Output the [X, Y] coordinate of the center of the cell containing the given text.  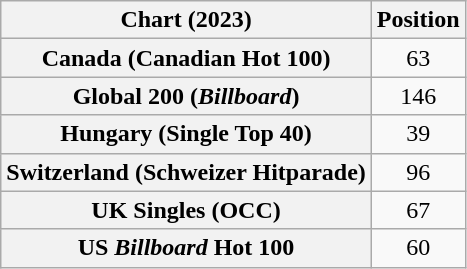
60 [418, 248]
Canada (Canadian Hot 100) [186, 58]
146 [418, 96]
Chart (2023) [186, 20]
63 [418, 58]
US Billboard Hot 100 [186, 248]
67 [418, 210]
Switzerland (Schweizer Hitparade) [186, 172]
UK Singles (OCC) [186, 210]
Position [418, 20]
39 [418, 134]
96 [418, 172]
Global 200 (Billboard) [186, 96]
Hungary (Single Top 40) [186, 134]
